Identify which cell holds the provided text, then report its (X, Y) central coordinate. 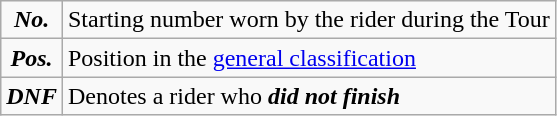
Pos. (32, 58)
DNF (32, 96)
Denotes a rider who did not finish (308, 96)
Starting number worn by the rider during the Tour (308, 20)
Position in the general classification (308, 58)
No. (32, 20)
